For the text-containing cell, return its midpoint in [x, y] coordinate format. 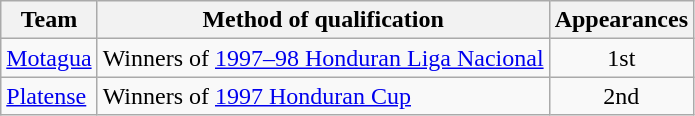
1st [621, 58]
Method of qualification [323, 20]
Appearances [621, 20]
Motagua [49, 58]
Winners of 1997 Honduran Cup [323, 96]
Team [49, 20]
Winners of 1997–98 Honduran Liga Nacional [323, 58]
Platense [49, 96]
2nd [621, 96]
